Return the [x, y] coordinate for the center point of the cell that contains the specified text.  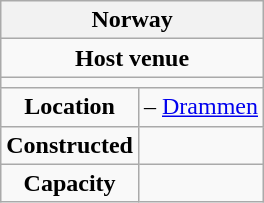
– Drammen [200, 107]
Location [70, 107]
Host venue [132, 58]
Constructed [70, 145]
Norway [132, 20]
Capacity [70, 183]
